Pinpoint the cell where the given text exists, returning its (X, Y) midpoint coordinate. 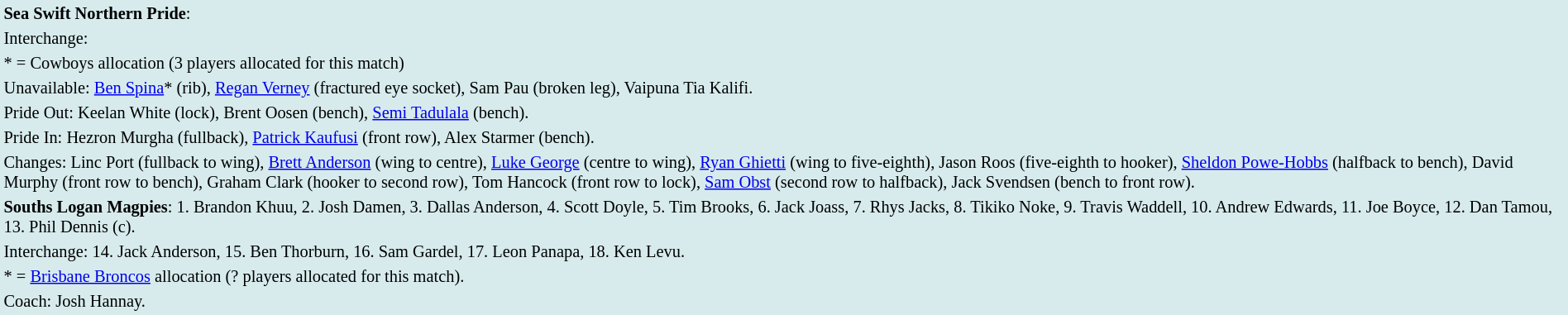
* = Brisbane Broncos allocation (? players allocated for this match). (784, 276)
Pride Out: Keelan White (lock), Brent Oosen (bench), Semi Tadulala (bench). (784, 112)
Unavailable: Ben Spina* (rib), Regan Verney (fractured eye socket), Sam Pau (broken leg), Vaipuna Tia Kalifi. (784, 88)
Coach: Josh Hannay. (784, 301)
Pride In: Hezron Murgha (fullback), Patrick Kaufusi (front row), Alex Starmer (bench). (784, 137)
Interchange: (784, 38)
* = Cowboys allocation (3 players allocated for this match) (784, 63)
Interchange: 14. Jack Anderson, 15. Ben Thorburn, 16. Sam Gardel, 17. Leon Panapa, 18. Ken Levu. (784, 251)
Sea Swift Northern Pride: (784, 13)
